For the text-containing cell, return its midpoint in (X, Y) coordinate format. 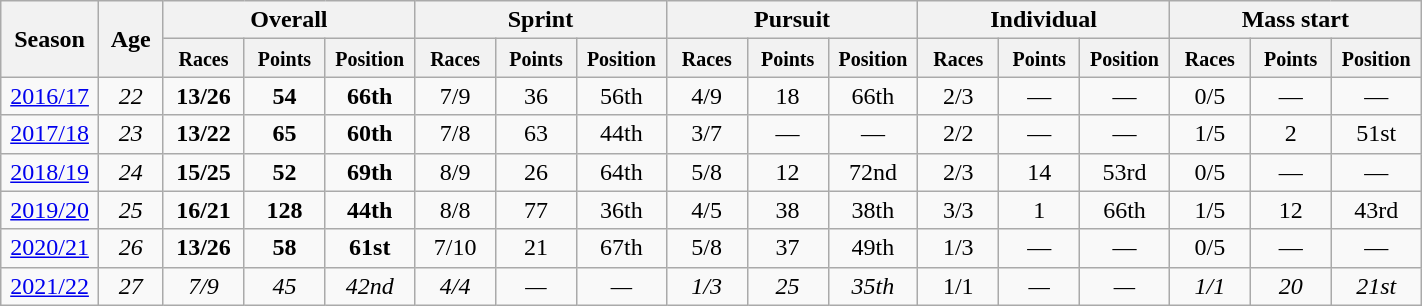
56th (621, 96)
2018/19 (50, 172)
4/5 (706, 210)
3/7 (706, 134)
43rd (1376, 210)
36 (536, 96)
16/21 (204, 210)
2/2 (958, 134)
21st (1376, 286)
Individual (1044, 20)
35th (873, 286)
8/8 (456, 210)
Pursuit (792, 20)
Season (50, 39)
7/8 (456, 134)
67th (621, 248)
72nd (873, 172)
13/22 (204, 134)
38th (873, 210)
22 (130, 96)
63 (536, 134)
24 (130, 172)
65 (284, 134)
4/4 (456, 286)
77 (536, 210)
128 (284, 210)
2019/20 (50, 210)
8/9 (456, 172)
20 (1290, 286)
2021/22 (50, 286)
21 (536, 248)
36th (621, 210)
23 (130, 134)
60th (370, 134)
52 (284, 172)
1 (1040, 210)
54 (284, 96)
18 (788, 96)
69th (370, 172)
7/10 (456, 248)
27 (130, 286)
Overall (289, 20)
3/3 (958, 210)
49th (873, 248)
45 (284, 286)
14 (1040, 172)
38 (788, 210)
61st (370, 248)
37 (788, 248)
4/9 (706, 96)
51st (1376, 134)
2020/21 (50, 248)
64th (621, 172)
Mass start (1295, 20)
Age (130, 39)
2016/17 (50, 96)
42nd (370, 286)
53rd (1125, 172)
2 (1290, 134)
58 (284, 248)
2017/18 (50, 134)
Sprint (541, 20)
15/25 (204, 172)
